Extract the [x, y] coordinate from the center of the cell holding the provided text.  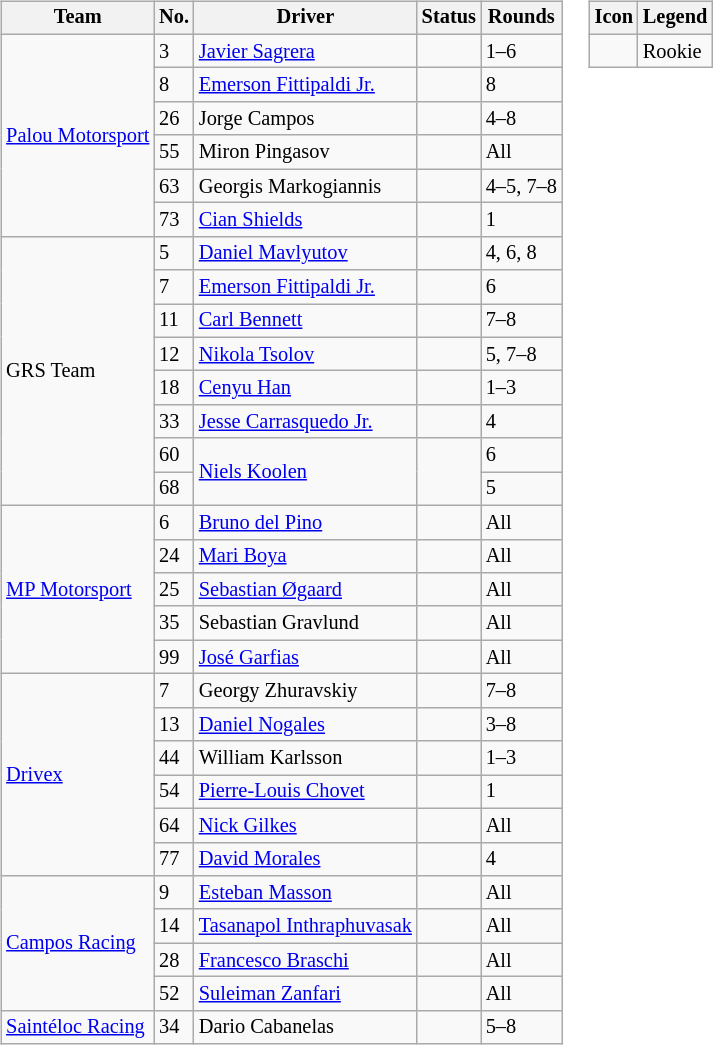
63 [174, 186]
Driver [306, 18]
13 [174, 724]
5–8 [522, 1027]
4–8 [522, 119]
José Garfias [306, 657]
Javier Sagrera [306, 51]
3–8 [522, 724]
26 [174, 119]
Carl Bennett [306, 321]
5, 7–8 [522, 354]
Jesse Carrasquedo Jr. [306, 422]
Mari Boya [306, 556]
Rounds [522, 18]
28 [174, 960]
Team [78, 18]
25 [174, 590]
Daniel Nogales [306, 724]
Nick Gilkes [306, 825]
12 [174, 354]
Dario Cabanelas [306, 1027]
Drivex [78, 775]
35 [174, 623]
52 [174, 994]
24 [174, 556]
David Morales [306, 859]
99 [174, 657]
68 [174, 489]
Nikola Tsolov [306, 354]
11 [174, 321]
4–5, 7–8 [522, 186]
55 [174, 152]
4, 6, 8 [522, 253]
1–6 [522, 51]
Tasanapol Inthraphuvasak [306, 926]
Palou Motorsport [78, 135]
33 [174, 422]
14 [174, 926]
60 [174, 455]
44 [174, 758]
Pierre-Louis Chovet [306, 792]
Rookie [675, 51]
Miron Pingasov [306, 152]
Campos Racing [78, 944]
Georgis Markogiannis [306, 186]
Bruno del Pino [306, 522]
Cenyu Han [306, 388]
No. [174, 18]
Francesco Braschi [306, 960]
34 [174, 1027]
Status [449, 18]
64 [174, 825]
9 [174, 893]
Georgy Zhuravskiy [306, 691]
54 [174, 792]
GRS Team [78, 370]
Jorge Campos [306, 119]
18 [174, 388]
Suleiman Zanfari [306, 994]
Saintéloc Racing [78, 1027]
Cian Shields [306, 220]
Sebastian Gravlund [306, 623]
William Karlsson [306, 758]
73 [174, 220]
Daniel Mavlyutov [306, 253]
Esteban Masson [306, 893]
3 [174, 51]
Icon [614, 18]
MP Motorsport [78, 589]
Niels Koolen [306, 472]
Legend [675, 18]
Sebastian Øgaard [306, 590]
77 [174, 859]
